Return (X, Y) of the center of cell containing provided text 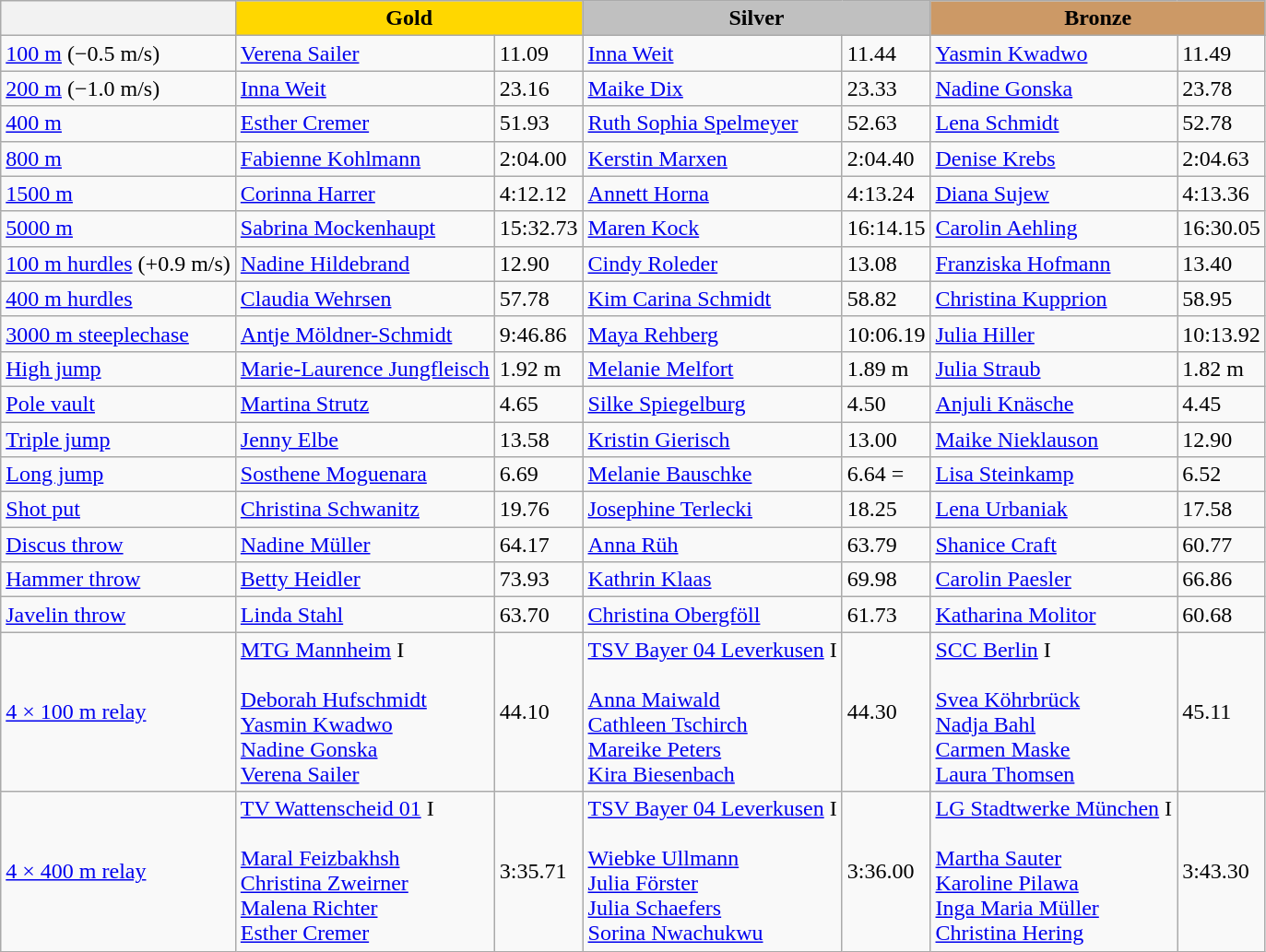
13.40 (1222, 264)
1.89 m (886, 369)
44.30 (886, 711)
66.86 (1222, 580)
Sabrina Mockenhaupt (365, 229)
800 m (118, 159)
60.77 (1222, 545)
LG Stadtwerke München I Martha Sauter Karoline Pilawa Inga Maria Müller Christina Hering (1054, 872)
69.98 (886, 580)
100 m hurdles (+0.9 m/s) (118, 264)
Maike Nieklauson (1054, 440)
Esther Cremer (365, 123)
400 m hurdles (118, 299)
TV Wattenscheid 01 I Maral Feizbakhsh Christina Zweirner Malena Richter Esther Cremer (365, 872)
64.17 (538, 545)
Antje Möldner-Schmidt (365, 334)
Christina Obergföll (712, 615)
Jenny Elbe (365, 440)
Silke Spiegelburg (712, 404)
Kathrin Klaas (712, 580)
23.16 (538, 88)
11.49 (1222, 53)
9:46.86 (538, 334)
45.11 (1222, 711)
44.10 (538, 711)
Yasmin Kwadwo (1054, 53)
4:13.36 (1222, 194)
Lena Urbaniak (1054, 510)
High jump (118, 369)
Carolin Paesler (1054, 580)
Discus throw (118, 545)
Ruth Sophia Spelmeyer (712, 123)
2:04.63 (1222, 159)
Julia Hiller (1054, 334)
Nadine Hildebrand (365, 264)
Javelin throw (118, 615)
Annett Horna (712, 194)
Hammer throw (118, 580)
Kristin Gierisch (712, 440)
Claudia Wehrsen (365, 299)
Melanie Bauschke (712, 475)
Christina Kupprion (1054, 299)
Gold (409, 18)
63.70 (538, 615)
4 × 400 m relay (118, 872)
SCC Berlin I Svea Köhrbrück Nadja Bahl Carmen Maske Laura Thomsen (1054, 711)
Carolin Aehling (1054, 229)
Maya Rehberg (712, 334)
Nadine Gonska (1054, 88)
57.78 (538, 299)
Triple jump (118, 440)
6.52 (1222, 475)
4 × 100 m relay (118, 711)
61.73 (886, 615)
TSV Bayer 04 Leverkusen I Anna Maiwald Cathleen Tschirch Mareike Peters Kira Biesenbach (712, 711)
MTG Mannheim I Deborah Hufschmidt Yasmin Kwadwo Nadine Gonska Verena Sailer (365, 711)
Diana Sujew (1054, 194)
Nadine Müller (365, 545)
4.45 (1222, 404)
1.82 m (1222, 369)
Bronze (1097, 18)
Long jump (118, 475)
Anna Rüh (712, 545)
Lisa Steinkamp (1054, 475)
17.58 (1222, 510)
Maike Dix (712, 88)
23.33 (886, 88)
5000 m (118, 229)
Pole vault (118, 404)
Cindy Roleder (712, 264)
51.93 (538, 123)
Denise Krebs (1054, 159)
13.08 (886, 264)
400 m (118, 123)
10:13.92 (1222, 334)
3000 m steeplechase (118, 334)
Julia Straub (1054, 369)
Kim Carina Schmidt (712, 299)
Christina Schwanitz (365, 510)
Verena Sailer (365, 53)
13.58 (538, 440)
Katharina Molitor (1054, 615)
200 m (−1.0 m/s) (118, 88)
Silver (756, 18)
3:43.30 (1222, 872)
4:12.12 (538, 194)
58.95 (1222, 299)
63.79 (886, 545)
18.25 (886, 510)
3:35.71 (538, 872)
4.65 (538, 404)
Lena Schmidt (1054, 123)
73.93 (538, 580)
TSV Bayer 04 Leverkusen I Wiebke Ullmann Julia Förster Julia Schaefers Sorina Nwachukwu (712, 872)
Franziska Hofmann (1054, 264)
Anjuli Knäsche (1054, 404)
13.00 (886, 440)
Maren Kock (712, 229)
4:13.24 (886, 194)
1500 m (118, 194)
60.68 (1222, 615)
Melanie Melfort (712, 369)
Shot put (118, 510)
11.09 (538, 53)
Linda Stahl (365, 615)
58.82 (886, 299)
52.78 (1222, 123)
Sosthene Moguenara (365, 475)
Shanice Craft (1054, 545)
15:32.73 (538, 229)
6.64 = (886, 475)
Betty Heidler (365, 580)
52.63 (886, 123)
Josephine Terlecki (712, 510)
3:36.00 (886, 872)
16:14.15 (886, 229)
10:06.19 (886, 334)
Martina Strutz (365, 404)
1.92 m (538, 369)
2:04.40 (886, 159)
Marie-Laurence Jungfleisch (365, 369)
Kerstin Marxen (712, 159)
23.78 (1222, 88)
100 m (−0.5 m/s) (118, 53)
Corinna Harrer (365, 194)
16:30.05 (1222, 229)
2:04.00 (538, 159)
11.44 (886, 53)
Fabienne Kohlmann (365, 159)
6.69 (538, 475)
4.50 (886, 404)
19.76 (538, 510)
